Return (X, Y) of the center of cell containing provided text 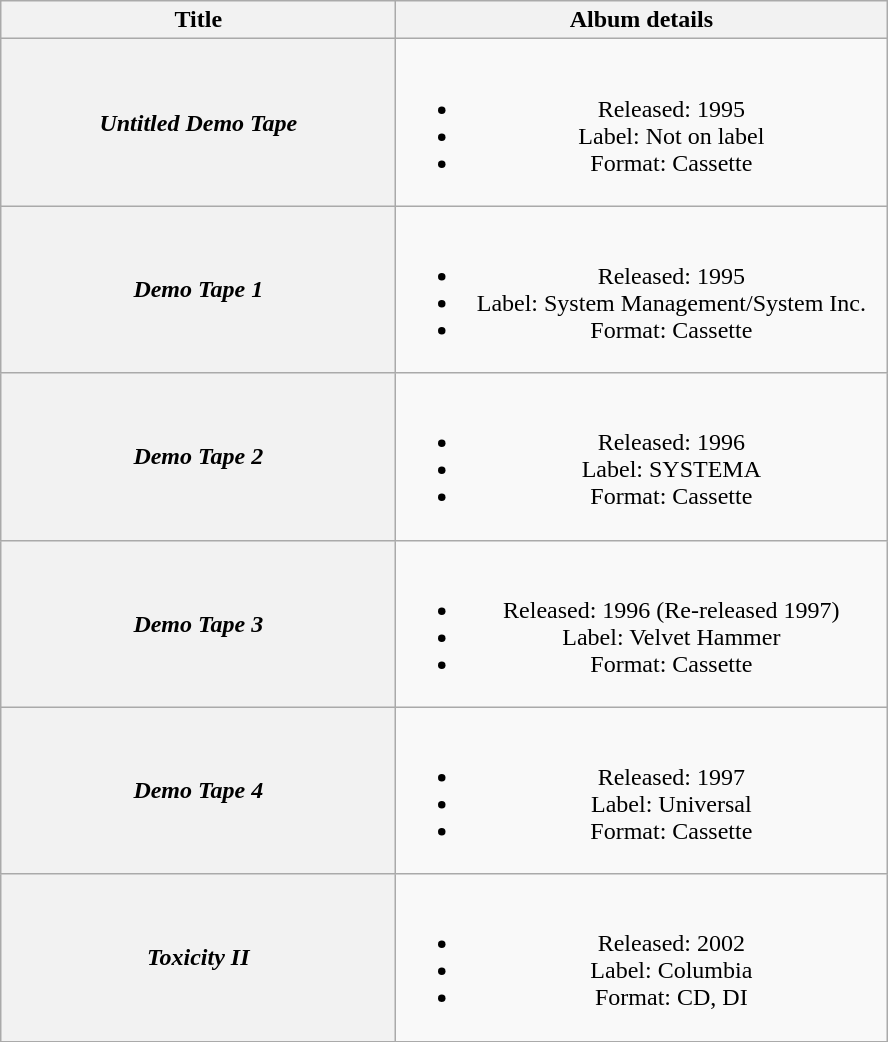
Released: 1996Label: SYSTEMAFormat: Cassette (642, 456)
Demo Tape 1 (198, 290)
Released: 2002Label: ColumbiaFormat: CD, DI (642, 958)
Released: 1996 (Re-released 1997)Label: Velvet HammerFormat: Cassette (642, 624)
Demo Tape 4 (198, 790)
Toxicity II (198, 958)
Released: 1997Label: UniversalFormat: Cassette (642, 790)
Untitled Demo Tape (198, 122)
Album details (642, 20)
Released: 1995Label: System Management/System Inc.Format: Cassette (642, 290)
Demo Tape 3 (198, 624)
Title (198, 20)
Released: 1995Label: Not on labelFormat: Cassette (642, 122)
Demo Tape 2 (198, 456)
